Detect which cell encompasses the target text, then output its [X, Y] center coordinate. 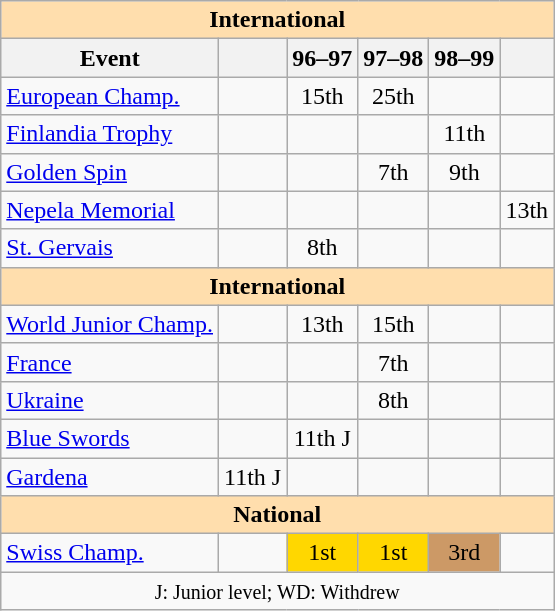
3rd [464, 553]
Nepela Memorial [110, 210]
France [110, 362]
St. Gervais [110, 248]
Finlandia Trophy [110, 134]
Blue Swords [110, 438]
11th [464, 134]
Golden Spin [110, 172]
25th [394, 96]
97–98 [394, 58]
96–97 [322, 58]
European Champ. [110, 96]
Event [110, 58]
Ukraine [110, 400]
J: Junior level; WD: Withdrew [278, 591]
9th [464, 172]
Swiss Champ. [110, 553]
Gardena [110, 477]
98–99 [464, 58]
National [278, 515]
World Junior Champ. [110, 324]
